Search for the cell housing the specified text and yield its [X, Y] center coordinate. 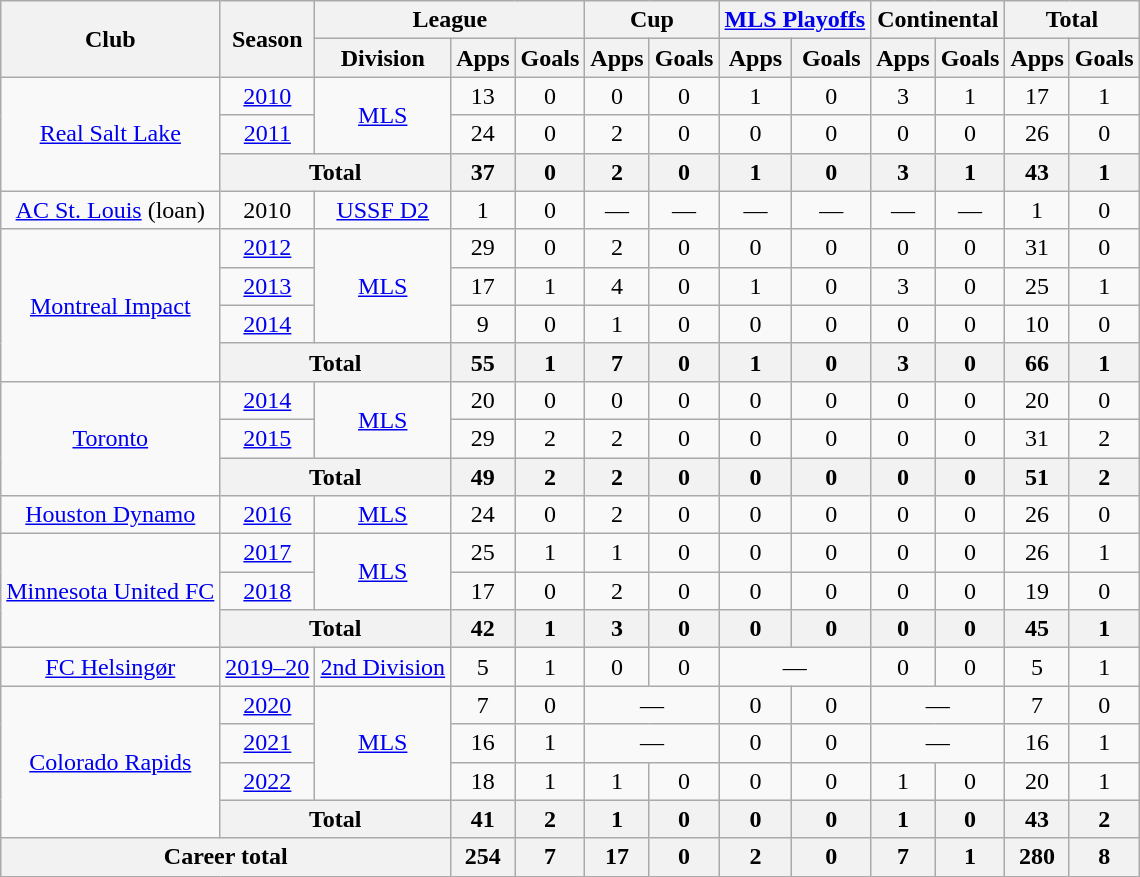
Colorado Rapids [110, 762]
2015 [268, 438]
Season [268, 39]
2020 [268, 705]
Real Salt Lake [110, 134]
Career total [226, 857]
Division [383, 58]
League [450, 20]
Club [110, 39]
2018 [268, 591]
USSF D2 [383, 210]
Houston Dynamo [110, 515]
10 [1037, 324]
13 [483, 96]
2019–20 [268, 667]
4 [617, 286]
2021 [268, 743]
2011 [268, 134]
2012 [268, 248]
2nd Division [383, 667]
45 [1037, 629]
19 [1037, 591]
2013 [268, 286]
AC St. Louis (loan) [110, 210]
254 [483, 857]
9 [483, 324]
MLS Playoffs [795, 20]
41 [483, 819]
55 [483, 362]
Continental [938, 20]
2016 [268, 515]
66 [1037, 362]
2022 [268, 781]
18 [483, 781]
42 [483, 629]
8 [1104, 857]
Minnesota United FC [110, 591]
51 [1037, 477]
Cup [652, 20]
Toronto [110, 438]
280 [1037, 857]
Montreal Impact [110, 305]
37 [483, 172]
FC Helsingør [110, 667]
49 [483, 477]
2017 [268, 553]
